For the text-containing cell, return its midpoint in (X, Y) coordinate format. 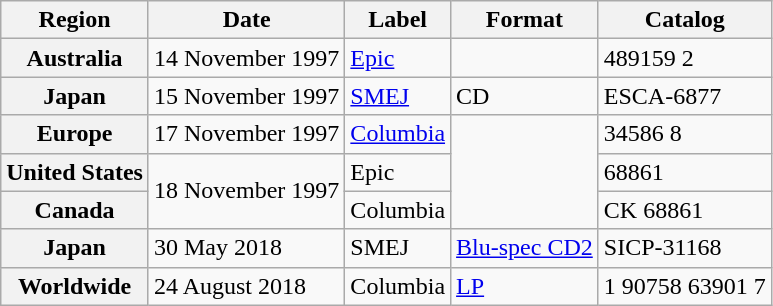
1 90758 63901 7 (684, 286)
SICP-31168 (684, 248)
18 November 1997 (246, 191)
17 November 1997 (246, 134)
Worldwide (75, 286)
Label (398, 20)
14 November 1997 (246, 58)
68861 (684, 172)
Blu-spec CD2 (525, 248)
34586 8 (684, 134)
LP (525, 286)
Canada (75, 210)
CD (525, 96)
24 August 2018 (246, 286)
15 November 1997 (246, 96)
Date (246, 20)
30 May 2018 (246, 248)
Format (525, 20)
CK 68861 (684, 210)
ESCA-6877 (684, 96)
Australia (75, 58)
489159 2 (684, 58)
Catalog (684, 20)
Region (75, 20)
United States (75, 172)
Europe (75, 134)
